Return (x, y) of the center of cell containing provided text 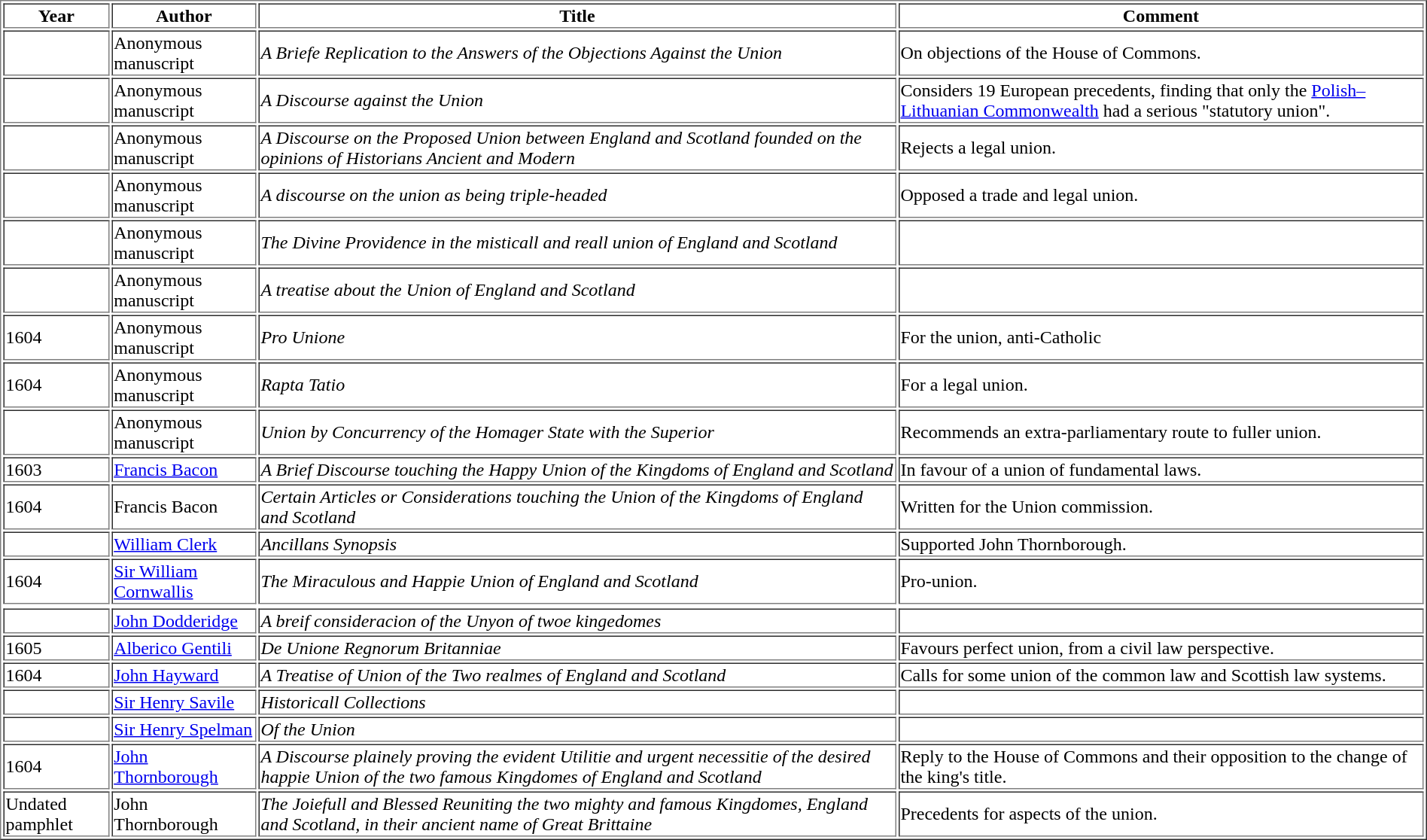
Year (56, 15)
Recommends an extra-parliamentary route to fuller union. (1161, 432)
For a legal union. (1161, 385)
A Discourse on the Proposed Union between England and Scotland founded on the opinions of Historians Ancient and Modern (577, 148)
A Brief Discourse touching the Happy Union of the Kingdoms of England and Scotland (577, 470)
A Treatise of Union of the Two realmes of England and Scotland (577, 674)
1603 (56, 470)
A treatise about the Union of England and Scotland (577, 291)
Written for the Union commission. (1161, 507)
Sir William Cornwallis (184, 581)
Opposed a trade and legal union. (1161, 196)
Pro Unione (577, 337)
Calls for some union of the common law and Scottish law systems. (1161, 674)
Ancillans Synopsis (577, 543)
Precedents for aspects of the union. (1161, 814)
Rejects a legal union. (1161, 148)
Of the Union (577, 729)
Historicall Collections (577, 702)
Author (184, 15)
For the union, anti-Catholic (1161, 337)
Comment (1161, 15)
Certain Articles or Considerations touching the Union of the Kingdoms of England and Scotland (577, 507)
A Discourse against the Union (577, 101)
William Clerk (184, 543)
A discourse on the union as being triple-headed (577, 196)
Undated pamphlet (56, 814)
Rapta Tatio (577, 385)
Supported John Thornborough. (1161, 543)
Alberico Gentili (184, 647)
Sir Henry Spelman (184, 729)
Pro-union. (1161, 581)
Title (577, 15)
John Hayward (184, 674)
1605 (56, 647)
Favours perfect union, from a civil law perspective. (1161, 647)
On objections of the House of Commons. (1161, 53)
Considers 19 European precedents, finding that only the Polish–Lithuanian Commonwealth had a serious "statutory union". (1161, 101)
The Joiefull and Blessed Reuniting the two mighty and famous Kingdomes, England and Scotland, in their ancient name of Great Brittaine (577, 814)
De Unione Regnorum Britanniae (577, 647)
The Divine Providence in the misticall and reall union of England and Scotland (577, 242)
Sir Henry Savile (184, 702)
John Dodderidge (184, 620)
The Miraculous and Happie Union of England and Scotland (577, 581)
A breif consideracion of the Unyon of twoe kingedomes (577, 620)
Union by Concurrency of the Homager State with the Superior (577, 432)
In favour of a union of fundamental laws. (1161, 470)
Reply to the House of Commons and their opposition to the change of the king's title. (1161, 766)
A Briefe Replication to the Answers of the Objections Against the Union (577, 53)
